Identify which cell holds the provided text, then report its (X, Y) central coordinate. 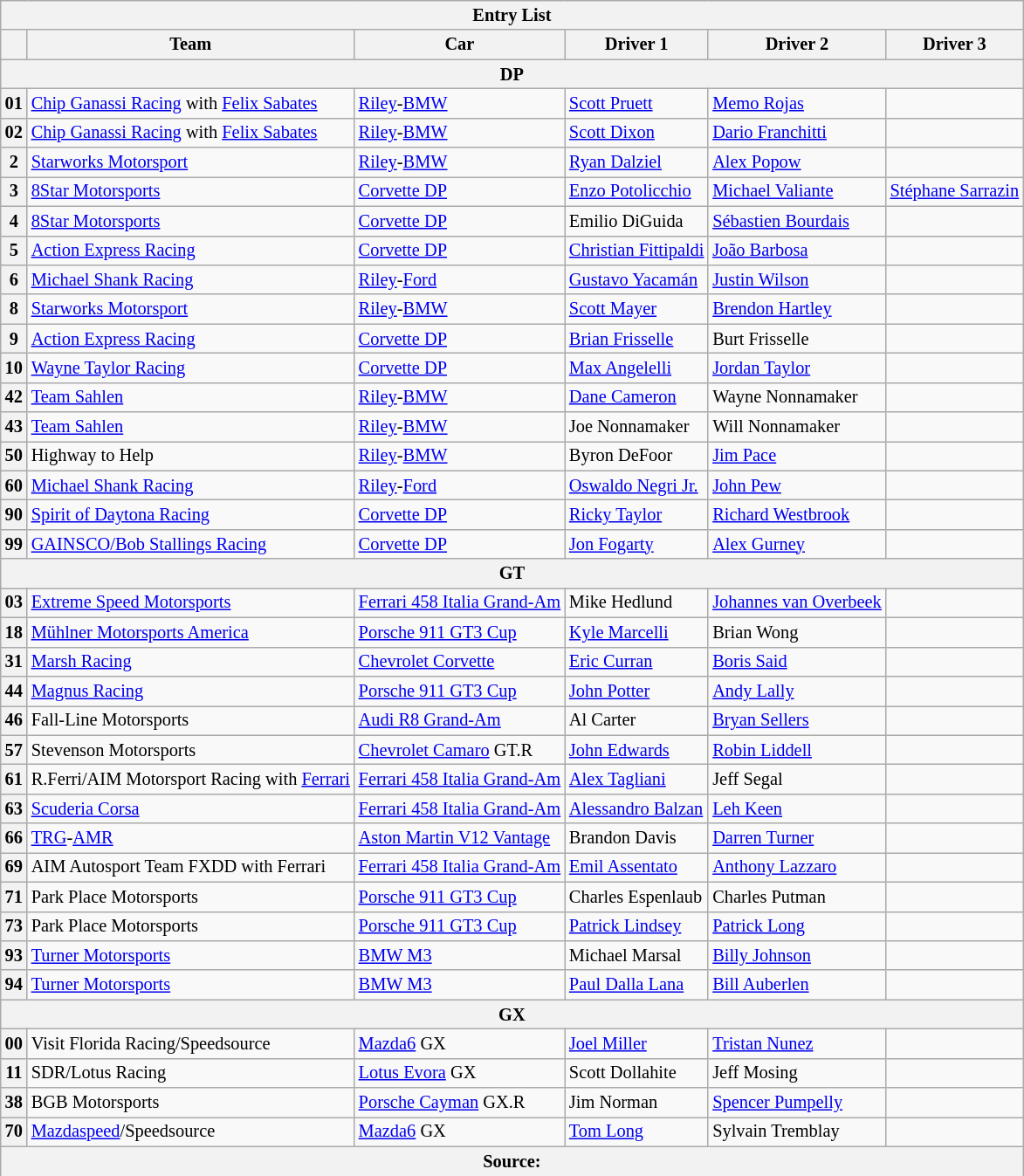
Spirit of Daytona Racing (190, 514)
Jeff Mosing (796, 1073)
9 (14, 339)
Scott Dixon (636, 133)
João Barbosa (796, 251)
01 (14, 103)
Richard Westbrook (796, 514)
94 (14, 985)
Extreme Speed Motorsports (190, 602)
Christian Fittipaldi (636, 251)
Lotus Evora GX (459, 1073)
Jeff Segal (796, 779)
Scuderia Corsa (190, 808)
60 (14, 485)
Fall-Line Motorsports (190, 720)
31 (14, 662)
11 (14, 1073)
John Edwards (636, 750)
Emilio DiGuida (636, 221)
Kyle Marcelli (636, 632)
Sébastien Bourdais (796, 221)
Dario Franchitti (796, 133)
Alex Gurney (796, 544)
Mike Hedlund (636, 602)
Emil Assentato (636, 867)
Oswaldo Negri Jr. (636, 485)
Brian Frisselle (636, 339)
5 (14, 251)
8 (14, 309)
Burt Frisselle (796, 339)
Brendon Hartley (796, 309)
Scott Dollahite (636, 1073)
46 (14, 720)
Justin Wilson (796, 279)
Brandon Davis (636, 838)
AIM Autosport Team FXDD with Ferrari (190, 867)
Darren Turner (796, 838)
Will Nonnamaker (796, 427)
R.Ferri/AIM Motorsport Racing with Ferrari (190, 779)
50 (14, 456)
Ricky Taylor (636, 514)
69 (14, 867)
Joel Miller (636, 1043)
Memo Rojas (796, 103)
61 (14, 779)
Chevrolet Corvette (459, 662)
Sylvain Tremblay (796, 1131)
SDR/Lotus Racing (190, 1073)
Andy Lally (796, 691)
Johannes van Overbeek (796, 602)
Jon Fogarty (636, 544)
DP (512, 74)
John Pew (796, 485)
Driver 1 (636, 45)
70 (14, 1131)
Stéphane Sarrazin (955, 191)
Leh Keen (796, 808)
Paul Dalla Lana (636, 985)
99 (14, 544)
GT (512, 574)
Jim Pace (796, 456)
Driver 2 (796, 45)
2 (14, 162)
Patrick Long (796, 926)
02 (14, 133)
Dane Cameron (636, 397)
GAINSCO/Bob Stallings Racing (190, 544)
42 (14, 397)
Anthony Lazzaro (796, 867)
00 (14, 1043)
Michael Valiante (796, 191)
Team (190, 45)
Charles Espenlaub (636, 897)
Charles Putman (796, 897)
6 (14, 279)
Stevenson Motorsports (190, 750)
Tristan Nunez (796, 1043)
Gustavo Yacamán (636, 279)
Patrick Lindsey (636, 926)
Michael Marsal (636, 955)
Alessandro Balzan (636, 808)
Scott Mayer (636, 309)
Boris Said (796, 662)
Alex Popow (796, 162)
Ryan Dalziel (636, 162)
Audi R8 Grand-Am (459, 720)
Highway to Help (190, 456)
63 (14, 808)
Joe Nonnamaker (636, 427)
Al Carter (636, 720)
43 (14, 427)
44 (14, 691)
Magnus Racing (190, 691)
Byron DeFoor (636, 456)
GX (512, 1014)
Driver 3 (955, 45)
03 (14, 602)
Robin Liddell (796, 750)
90 (14, 514)
66 (14, 838)
Max Angelelli (636, 368)
Brian Wong (796, 632)
Spencer Pumpelly (796, 1103)
Mazdaspeed/Speedsource (190, 1131)
Source: (512, 1161)
Bill Auberlen (796, 985)
18 (14, 632)
TRG-AMR (190, 838)
Eric Curran (636, 662)
4 (14, 221)
73 (14, 926)
Alex Tagliani (636, 779)
3 (14, 191)
John Potter (636, 691)
57 (14, 750)
Jordan Taylor (796, 368)
Bryan Sellers (796, 720)
Mühlner Motorsports America (190, 632)
Chevrolet Camaro GT.R (459, 750)
Billy Johnson (796, 955)
93 (14, 955)
Marsh Racing (190, 662)
10 (14, 368)
BGB Motorsports (190, 1103)
Car (459, 45)
Wayne Taylor Racing (190, 368)
Enzo Potolicchio (636, 191)
Scott Pruett (636, 103)
Visit Florida Racing/Speedsource (190, 1043)
Tom Long (636, 1131)
71 (14, 897)
Porsche Cayman GX.R (459, 1103)
Aston Martin V12 Vantage (459, 838)
Entry List (512, 15)
Wayne Nonnamaker (796, 397)
38 (14, 1103)
Jim Norman (636, 1103)
